Return the [X, Y] coordinate for the center point of the cell that contains the specified text.  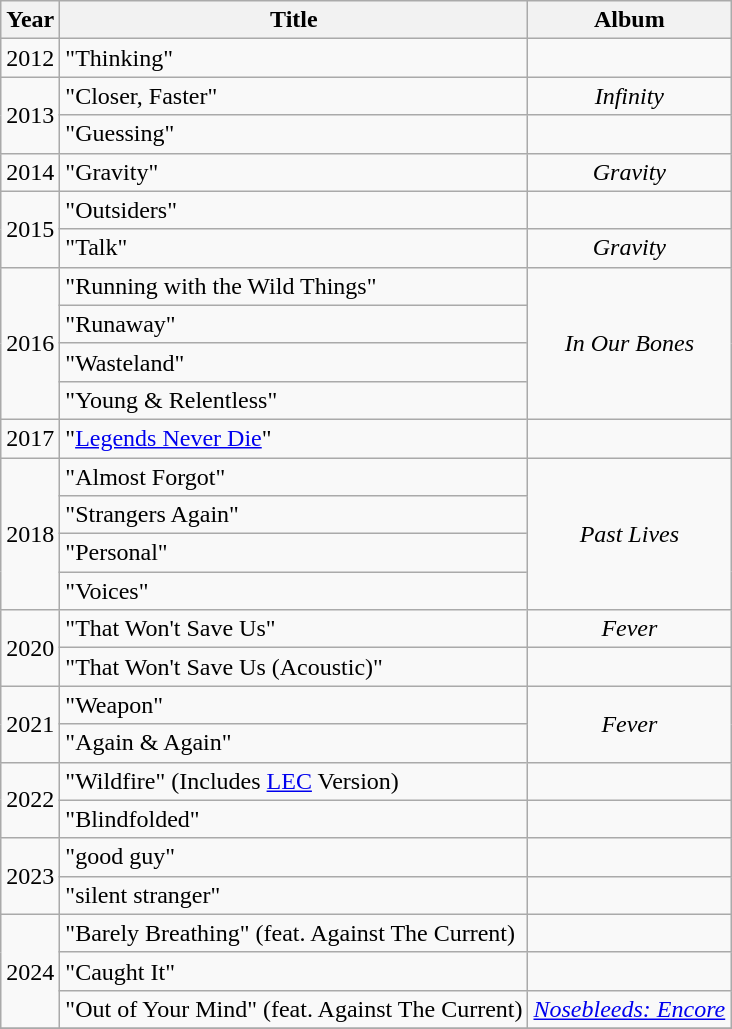
"Young & Relentless" [294, 400]
2018 [30, 534]
"Weapon" [294, 705]
Album [630, 20]
"Running with the Wild Things" [294, 286]
"Again & Again" [294, 743]
"Thinking" [294, 58]
"Blindfolded" [294, 819]
Past Lives [630, 534]
"Outsiders" [294, 210]
2022 [30, 800]
"Voices" [294, 591]
"Almost Forgot" [294, 477]
2024 [30, 971]
2015 [30, 229]
2012 [30, 58]
In Our Bones [630, 343]
"Runaway" [294, 324]
Title [294, 20]
2016 [30, 343]
"Talk" [294, 248]
Nosebleeds: Encore [630, 1009]
2017 [30, 438]
"Gravity" [294, 172]
"silent stranger" [294, 895]
"Barely Breathing" (feat. Against The Current) [294, 933]
2021 [30, 724]
"Closer, Faster" [294, 96]
2014 [30, 172]
"Out of Your Mind" (feat. Against The Current) [294, 1009]
"Caught It" [294, 971]
"Strangers Again" [294, 515]
"That Won't Save Us (Acoustic)" [294, 667]
"Legends Never Die" [294, 438]
Infinity [630, 96]
"Guessing" [294, 134]
2023 [30, 876]
"Personal" [294, 553]
"Wasteland" [294, 362]
"good guy" [294, 857]
"Wildfire" (Includes LEC Version) [294, 781]
"That Won't Save Us" [294, 629]
2020 [30, 648]
Year [30, 20]
2013 [30, 115]
